Detect which cell encompasses the target text, then output its (x, y) center coordinate. 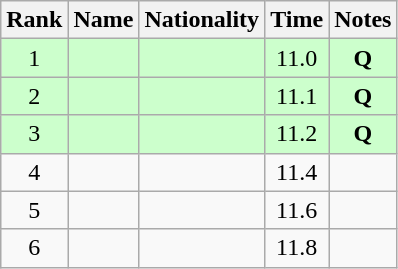
6 (34, 248)
5 (34, 210)
Name (104, 20)
1 (34, 58)
Nationality (202, 20)
11.8 (297, 248)
Time (297, 20)
Notes (363, 20)
4 (34, 172)
11.4 (297, 172)
2 (34, 96)
Rank (34, 20)
3 (34, 134)
11.0 (297, 58)
11.1 (297, 96)
11.2 (297, 134)
11.6 (297, 210)
